Return the (x, y) coordinate for the center point of the cell that contains the specified text.  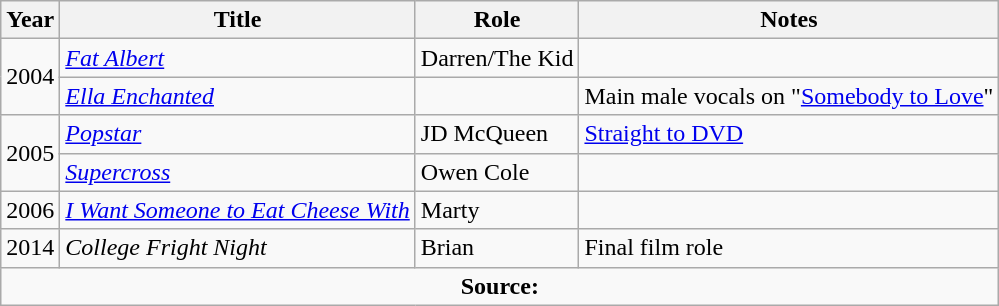
2004 (30, 77)
Notes (789, 20)
Title (238, 20)
Darren/The Kid (497, 58)
Main male vocals on "Somebody to Love" (789, 96)
2006 (30, 210)
College Fright Night (238, 248)
JD McQueen (497, 134)
Popstar (238, 134)
Final film role (789, 248)
Owen Cole (497, 172)
2005 (30, 153)
Straight to DVD (789, 134)
Year (30, 20)
Fat Albert (238, 58)
Brian (497, 248)
2014 (30, 248)
I Want Someone to Eat Cheese With (238, 210)
Marty (497, 210)
Role (497, 20)
Supercross (238, 172)
Ella Enchanted (238, 96)
Source: (500, 286)
